Capture the cell that displays the provided text and extract its (X, Y) central coordinate. 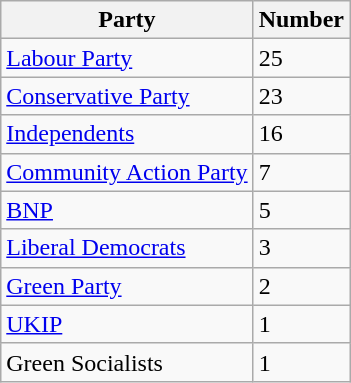
7 (301, 172)
Liberal Democrats (127, 248)
Independents (127, 134)
Green Party (127, 286)
2 (301, 286)
UKIP (127, 324)
Community Action Party (127, 172)
Labour Party (127, 58)
3 (301, 248)
BNP (127, 210)
16 (301, 134)
Number (301, 20)
5 (301, 210)
25 (301, 58)
Party (127, 20)
Green Socialists (127, 362)
Conservative Party (127, 96)
23 (301, 96)
